Scan for the cell matching the given text and deliver its [x, y] coordinate at center. 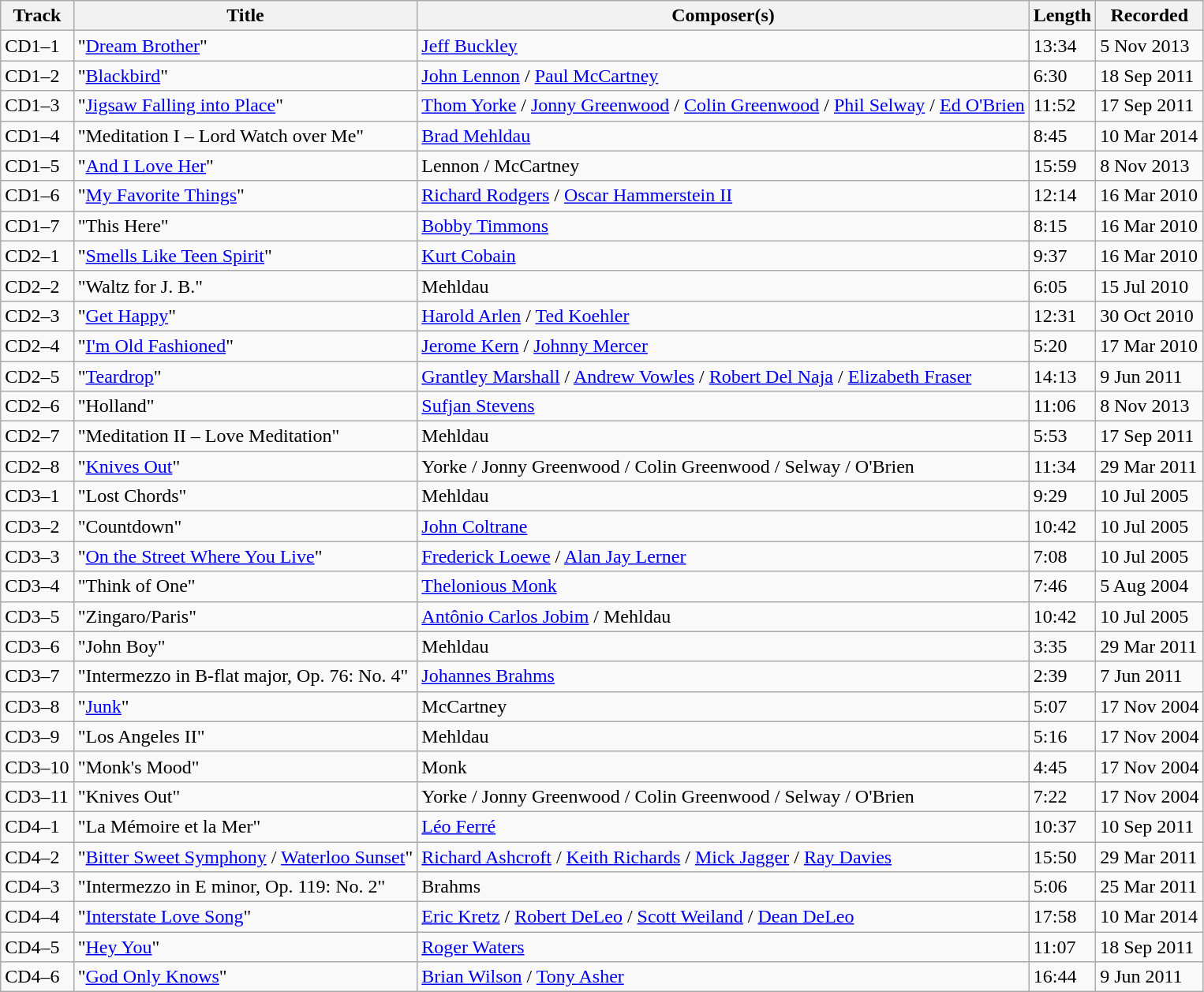
"Get Happy" [245, 316]
CD2–3 [37, 316]
"This Here" [245, 226]
Length [1062, 16]
"Blackbird" [245, 76]
"Holland" [245, 406]
CD3–1 [37, 496]
8:15 [1062, 226]
"Monk's Mood" [245, 766]
CD2–4 [37, 346]
CD3–11 [37, 796]
CD1–3 [37, 106]
Antônio Carlos Jobim / Mehldau [723, 616]
"Countdown" [245, 526]
Harold Arlen / Ted Koehler [723, 316]
CD3–5 [37, 616]
Composer(s) [723, 16]
CD3–6 [37, 646]
"My Favorite Things" [245, 196]
"La Mémoire et la Mer" [245, 826]
CD4–5 [37, 947]
"Bitter Sweet Symphony / Waterloo Sunset" [245, 856]
Léo Ferré [723, 826]
8:45 [1062, 136]
Track [37, 16]
CD3–2 [37, 526]
6:30 [1062, 76]
10:37 [1062, 826]
"Meditation II – Love Meditation" [245, 436]
CD3–10 [37, 766]
Thelonious Monk [723, 586]
Sufjan Stevens [723, 406]
CD4–2 [37, 856]
"Teardrop" [245, 376]
"Zingaro/Paris" [245, 616]
15:50 [1062, 856]
CD4–6 [37, 977]
"Meditation I – Lord Watch over Me" [245, 136]
9:29 [1062, 496]
"Intermezzo in B-flat major, Op. 76: No. 4" [245, 676]
14:13 [1062, 376]
CD1–4 [37, 136]
5 Aug 2004 [1150, 586]
17:58 [1062, 917]
CD1–7 [37, 226]
"Los Angeles II" [245, 736]
Roger Waters [723, 947]
15 Jul 2010 [1150, 286]
"Think of One" [245, 586]
9:37 [1062, 256]
Recorded [1150, 16]
11:06 [1062, 406]
Grantley Marshall / Andrew Vowles / Robert Del Naja / Elizabeth Fraser [723, 376]
CD2–2 [37, 286]
Brahms [723, 887]
"Interstate Love Song" [245, 917]
McCartney [723, 706]
CD4–4 [37, 917]
"John Boy" [245, 646]
5:16 [1062, 736]
"God Only Knows" [245, 977]
CD1–2 [37, 76]
CD2–7 [37, 436]
"Intermezzo in E minor, Op. 119: No. 2" [245, 887]
"Jigsaw Falling into Place" [245, 106]
3:35 [1062, 646]
CD2–6 [37, 406]
Lennon / McCartney [723, 166]
5:20 [1062, 346]
11:52 [1062, 106]
"Junk" [245, 706]
"Hey You" [245, 947]
7:22 [1062, 796]
"I'm Old Fashioned" [245, 346]
"Smells Like Teen Spirit" [245, 256]
Kurt Cobain [723, 256]
12:31 [1062, 316]
CD2–5 [37, 376]
Richard Ashcroft / Keith Richards / Mick Jagger / Ray Davies [723, 856]
Brian Wilson / Tony Asher [723, 977]
7 Jun 2011 [1150, 676]
Johannes Brahms [723, 676]
5:07 [1062, 706]
Richard Rodgers / Oscar Hammerstein II [723, 196]
Title [245, 16]
13:34 [1062, 46]
Eric Kretz / Robert DeLeo / Scott Weiland / Dean DeLeo [723, 917]
CD2–8 [37, 466]
CD4–1 [37, 826]
6:05 [1062, 286]
CD3–8 [37, 706]
CD3–4 [37, 586]
Jeff Buckley [723, 46]
5 Nov 2013 [1150, 46]
5:06 [1062, 887]
"Waltz for J. B." [245, 286]
7:46 [1062, 586]
CD1–6 [37, 196]
Bobby Timmons [723, 226]
Frederick Loewe / Alan Jay Lerner [723, 556]
2:39 [1062, 676]
John Lennon / Paul McCartney [723, 76]
30 Oct 2010 [1150, 316]
16:44 [1062, 977]
15:59 [1062, 166]
CD3–9 [37, 736]
5:53 [1062, 436]
25 Mar 2011 [1150, 887]
CD1–1 [37, 46]
"And I Love Her" [245, 166]
"Lost Chords" [245, 496]
"Dream Brother" [245, 46]
11:07 [1062, 947]
4:45 [1062, 766]
CD1–5 [37, 166]
"On the Street Where You Live" [245, 556]
Thom Yorke / Jonny Greenwood / Colin Greenwood / Phil Selway / Ed O'Brien [723, 106]
CD2–1 [37, 256]
John Coltrane [723, 526]
11:34 [1062, 466]
10 Sep 2011 [1150, 826]
7:08 [1062, 556]
CD3–7 [37, 676]
CD4–3 [37, 887]
Jerome Kern / Johnny Mercer [723, 346]
Monk [723, 766]
12:14 [1062, 196]
CD3–3 [37, 556]
Brad Mehldau [723, 136]
17 Mar 2010 [1150, 346]
